Scan for the cell matching the given text and deliver its [x, y] coordinate at center. 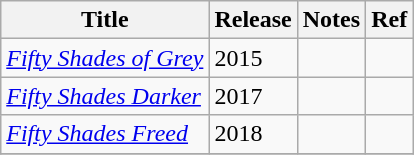
Fifty Shades Darker [105, 96]
Fifty Shades Freed [105, 134]
Fifty Shades of Grey [105, 58]
2018 [253, 134]
Notes [331, 20]
2017 [253, 96]
Release [253, 20]
2015 [253, 58]
Ref [390, 20]
Title [105, 20]
